Provide the (x, y) coordinate of the cell's center where the given text is located.  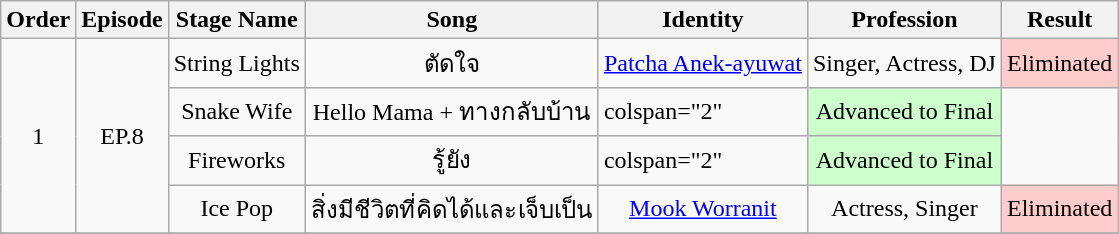
Mook Worranit (702, 208)
Hello Mama + ทางกลับบ้าน (452, 112)
String Lights (236, 64)
Actress, Singer (904, 208)
Profession (904, 20)
Episode (122, 20)
Song (452, 20)
Result (1059, 20)
Stage Name (236, 20)
EP.8 (122, 136)
Fireworks (236, 160)
Order (38, 20)
ตัดใจ (452, 64)
Snake Wife (236, 112)
สิ่งมีชีวิตที่คิดได้และเจ็บเป็น (452, 208)
Ice Pop (236, 208)
รู้ยัง (452, 160)
Singer, Actress, DJ (904, 64)
Patcha Anek-ayuwat (702, 64)
1 (38, 136)
Identity (702, 20)
